Detect which cell encompasses the target text, then output its (x, y) center coordinate. 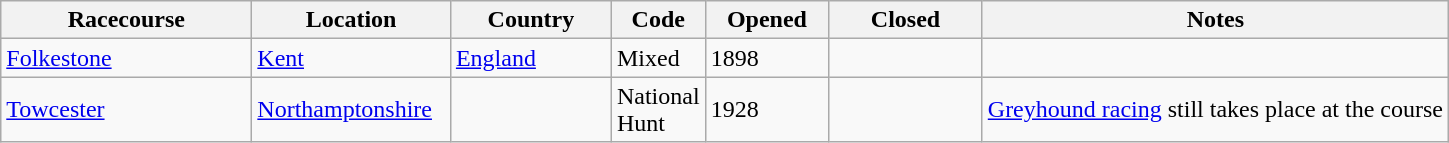
Code (658, 20)
Kent (352, 58)
Opened (767, 20)
Racecourse (126, 20)
Towcester (126, 110)
1928 (767, 110)
Country (530, 20)
National Hunt (658, 110)
Mixed (658, 58)
Notes (1215, 20)
Location (352, 20)
England (530, 58)
Closed (906, 20)
Greyhound racing still takes place at the course (1215, 110)
1898 (767, 58)
Folkestone (126, 58)
Northamptonshire (352, 110)
